Search for the cell housing the specified text and yield its (X, Y) center coordinate. 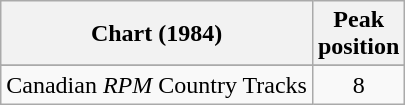
Peakposition (358, 34)
8 (358, 85)
Canadian RPM Country Tracks (157, 85)
Chart (1984) (157, 34)
